Extract the (x, y) coordinate from the center of the cell holding the provided text.  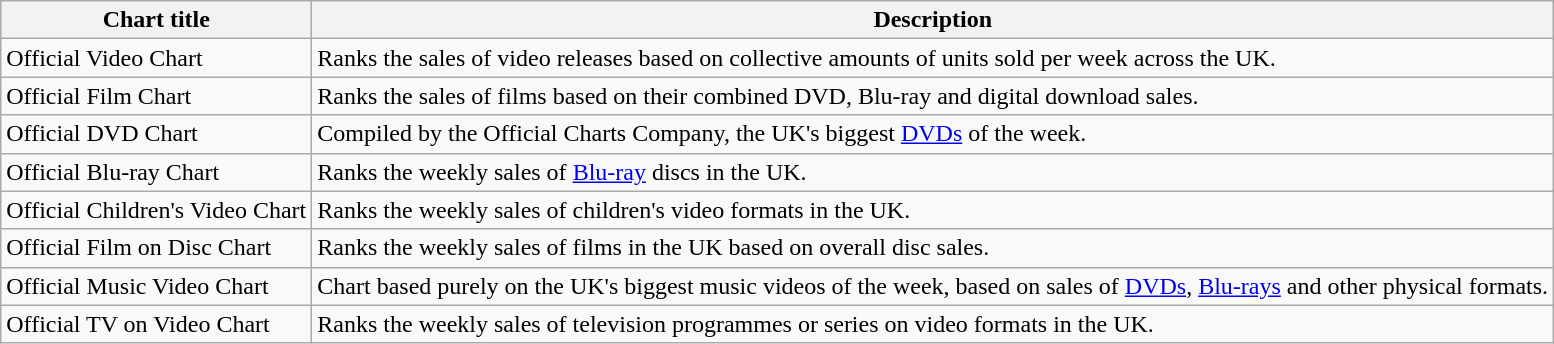
Official Children's Video Chart (156, 210)
Description (933, 20)
Ranks the sales of video releases based on collective amounts of units sold per week across the UK. (933, 58)
Official DVD Chart (156, 134)
Ranks the sales of films based on their combined DVD, Blu-ray and digital download sales. (933, 96)
Ranks the weekly sales of children's video formats in the UK. (933, 210)
Official Music Video Chart (156, 286)
Official Video Chart (156, 58)
Official TV on Video Chart (156, 324)
Compiled by the Official Charts Company, the UK's biggest DVDs of the week. (933, 134)
Official Blu-ray Chart (156, 172)
Chart based purely on the UK's biggest music videos of the week, based on sales of DVDs, Blu-rays and other physical formats. (933, 286)
Ranks the weekly sales of television programmes or series on video formats in the UK. (933, 324)
Chart title (156, 20)
Official Film on Disc Chart (156, 248)
Official Film Chart (156, 96)
Ranks the weekly sales of films in the UK based on overall disc sales. (933, 248)
Ranks the weekly sales of Blu-ray discs in the UK. (933, 172)
